Determine the [X, Y] coordinate at the center of the cell enclosing the given text.  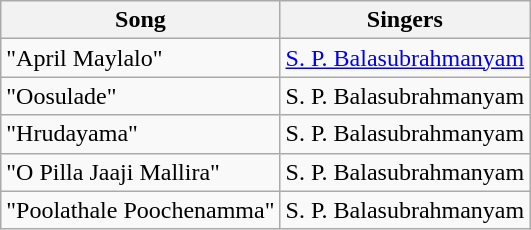
Singers [405, 20]
"April Maylalo" [140, 58]
"Poolathale Poochenamma" [140, 210]
"O Pilla Jaaji Mallira" [140, 172]
"Hrudayama" [140, 134]
Song [140, 20]
"Oosulade" [140, 96]
